Provide the (x, y) coordinate of the cell's center where the given text is located.  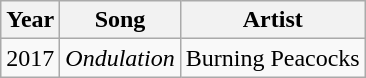
Artist (272, 20)
2017 (30, 58)
Burning Peacocks (272, 58)
Year (30, 20)
Ondulation (120, 58)
Song (120, 20)
